Extract the (x, y) coordinate from the center of the cell holding the provided text.  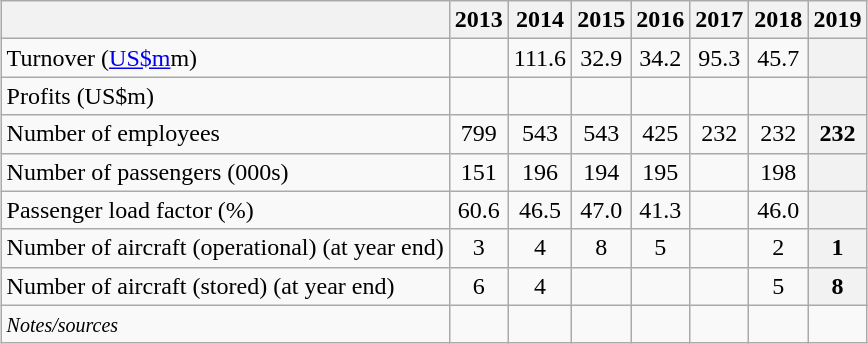
34.2 (660, 58)
47.0 (602, 210)
32.9 (602, 58)
Profits (US$m) (225, 96)
2014 (540, 20)
151 (478, 172)
45.7 (778, 58)
196 (540, 172)
2019 (838, 20)
2 (778, 248)
46.0 (778, 210)
194 (602, 172)
2013 (478, 20)
Number of employees (225, 134)
6 (478, 286)
2017 (720, 20)
Number of aircraft (stored) (at year end) (225, 286)
41.3 (660, 210)
60.6 (478, 210)
46.5 (540, 210)
111.6 (540, 58)
Number of passengers (000s) (225, 172)
198 (778, 172)
Passenger load factor (%) (225, 210)
1 (838, 248)
425 (660, 134)
195 (660, 172)
Notes/sources (225, 324)
Turnover (US$mm) (225, 58)
3 (478, 248)
2015 (602, 20)
2016 (660, 20)
799 (478, 134)
Number of aircraft (operational) (at year end) (225, 248)
2018 (778, 20)
95.3 (720, 58)
